Detect which cell encompasses the target text, then output its (x, y) center coordinate. 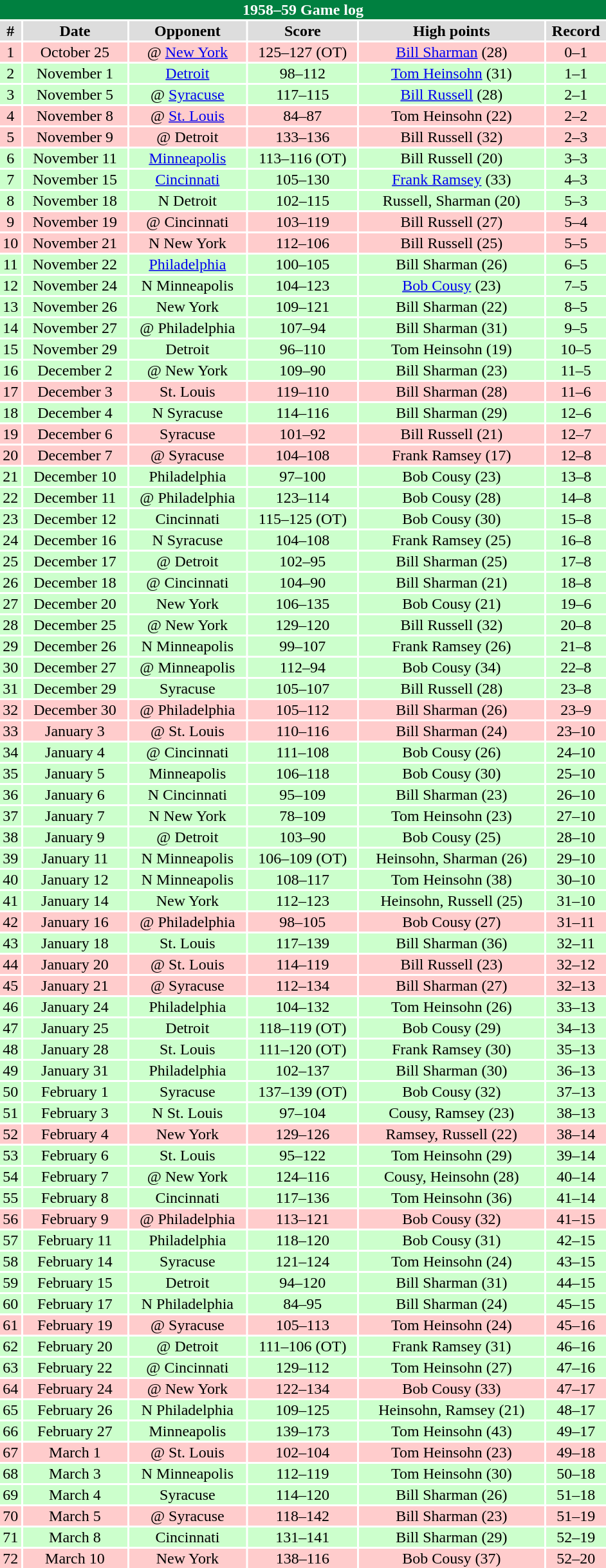
46 (10, 1007)
Bob Cousy (28) (452, 498)
70 (10, 1516)
103–90 (302, 837)
101–92 (302, 434)
30 (10, 667)
Bill Russell (23) (452, 964)
112–106 (302, 243)
97–104 (302, 1113)
14 (10, 328)
45–16 (576, 1325)
34–13 (576, 1028)
8–5 (576, 307)
39–14 (576, 1155)
59 (10, 1283)
111–106 (OT) (302, 1346)
13–8 (576, 476)
48–17 (576, 1410)
42 (10, 922)
November 27 (75, 328)
Bill Russell (27) (452, 222)
January 14 (75, 901)
37 (10, 816)
51 (10, 1113)
November 26 (75, 307)
65 (10, 1410)
25 (10, 561)
Cousy, Heinsohn (28) (452, 1176)
122–134 (302, 1389)
December 10 (75, 476)
108–117 (302, 879)
November 29 (75, 349)
61 (10, 1325)
129–120 (302, 625)
119–110 (302, 392)
125–127 (OT) (302, 52)
35–13 (576, 1049)
129–126 (302, 1134)
2–3 (576, 137)
118–142 (302, 1516)
95–122 (302, 1155)
96–110 (302, 349)
112–123 (302, 901)
16 (10, 370)
138–116 (302, 1558)
January 9 (75, 837)
57 (10, 1240)
3 (10, 95)
52–20 (576, 1558)
117–136 (302, 1198)
32–13 (576, 986)
20 (10, 455)
29–10 (576, 858)
105–113 (302, 1325)
84–87 (302, 116)
5–3 (576, 201)
6–5 (576, 264)
69 (10, 1495)
131–141 (302, 1537)
November 18 (75, 201)
78–109 (302, 816)
104–132 (302, 1007)
12–6 (576, 413)
23–10 (576, 731)
106–135 (302, 604)
51–19 (576, 1516)
November 11 (75, 158)
13 (10, 307)
March 1 (75, 1452)
51–18 (576, 1495)
January 25 (75, 1028)
1–1 (576, 73)
21 (10, 476)
105–107 (302, 689)
Tom Heinsohn (38) (452, 879)
December 17 (75, 561)
Bob Cousy (25) (452, 837)
Date (75, 31)
106–118 (302, 773)
45–15 (576, 1304)
December 26 (75, 646)
December 3 (75, 392)
5 (10, 137)
January 12 (75, 879)
11–6 (576, 392)
41–15 (576, 1219)
99–107 (302, 646)
31 (10, 689)
December 27 (75, 667)
High points (452, 31)
26–10 (576, 795)
67 (10, 1452)
24–10 (576, 752)
November 22 (75, 264)
March 3 (75, 1473)
Bob Cousy (29) (452, 1028)
71 (10, 1537)
49–18 (576, 1452)
March 5 (75, 1516)
46–16 (576, 1346)
Tom Heinsohn (26) (452, 1007)
63 (10, 1367)
March 4 (75, 1495)
Bill Sharman (21) (452, 582)
January 21 (75, 986)
94–120 (302, 1283)
11–5 (576, 370)
January 3 (75, 731)
February 27 (75, 1431)
12–7 (576, 434)
117–139 (302, 943)
37–13 (576, 1092)
109–125 (302, 1410)
Frank Ramsey (25) (452, 540)
December 6 (75, 434)
133–136 (302, 137)
111–108 (302, 752)
Tom Heinsohn (43) (452, 1431)
November 19 (75, 222)
49 (10, 1070)
21–8 (576, 646)
Bob Cousy (37) (452, 1558)
39 (10, 858)
November 21 (75, 243)
24 (10, 540)
12 (10, 285)
February 17 (75, 1304)
Tom Heinsohn (31) (452, 73)
44 (10, 964)
139–173 (302, 1431)
Frank Ramsey (26) (452, 646)
@ Minneapolis (187, 667)
54 (10, 1176)
112–134 (302, 986)
40 (10, 879)
December 25 (75, 625)
98–105 (302, 922)
February 11 (75, 1240)
January 5 (75, 773)
February 20 (75, 1346)
January 7 (75, 816)
Tom Heinsohn (29) (452, 1155)
23–8 (576, 689)
December 16 (75, 540)
36–13 (576, 1070)
January 31 (75, 1070)
6 (10, 158)
February 4 (75, 1134)
124–116 (302, 1176)
28 (10, 625)
25–10 (576, 773)
129–112 (302, 1367)
January 4 (75, 752)
9–5 (576, 328)
N Cincinnati (187, 795)
38–13 (576, 1113)
104–90 (302, 582)
October 25 (75, 52)
49–17 (576, 1431)
Ramsey, Russell (22) (452, 1134)
January 6 (75, 795)
52–19 (576, 1537)
52 (10, 1134)
Heinsohn, Russell (25) (452, 901)
February 26 (75, 1410)
January 28 (75, 1049)
109–90 (302, 370)
102–137 (302, 1070)
68 (10, 1473)
114–116 (302, 413)
22 (10, 498)
48 (10, 1049)
118–119 (OT) (302, 1028)
104–123 (302, 285)
18–8 (576, 582)
2–1 (576, 95)
# (10, 31)
January 16 (75, 922)
February 6 (75, 1155)
N Detroit (187, 201)
Heinsohn, Ramsey (21) (452, 1410)
20–8 (576, 625)
64 (10, 1389)
72 (10, 1558)
47 (10, 1028)
84–95 (302, 1304)
107–94 (302, 328)
November 9 (75, 137)
10 (10, 243)
Tom Heinsohn (19) (452, 349)
97–100 (302, 476)
Record (576, 31)
41–14 (576, 1198)
Bob Cousy (31) (452, 1240)
Bob Cousy (21) (452, 604)
50–18 (576, 1473)
114–120 (302, 1495)
100–105 (302, 264)
19 (10, 434)
112–94 (302, 667)
December 12 (75, 519)
38–14 (576, 1134)
30–10 (576, 879)
98–112 (302, 73)
105–112 (302, 710)
118–120 (302, 1240)
113–116 (OT) (302, 158)
Cousy, Ramsey (23) (452, 1113)
19–6 (576, 604)
Bill Sharman (30) (452, 1070)
Score (302, 31)
November 5 (75, 95)
40–14 (576, 1176)
26 (10, 582)
Bob Cousy (34) (452, 667)
2 (10, 73)
102–115 (302, 201)
15 (10, 349)
N St. Louis (187, 1113)
56 (10, 1219)
23–9 (576, 710)
Bill Sharman (25) (452, 561)
Bob Cousy (33) (452, 1389)
Bill Russell (21) (452, 434)
10–5 (576, 349)
38 (10, 837)
14–8 (576, 498)
9 (10, 222)
4 (10, 116)
111–120 (OT) (302, 1049)
29 (10, 646)
January 11 (75, 858)
March 10 (75, 1558)
55 (10, 1198)
12–8 (576, 455)
1 (10, 52)
28–10 (576, 837)
43 (10, 943)
15–8 (576, 519)
33–13 (576, 1007)
117–115 (302, 95)
February 19 (75, 1325)
32–11 (576, 943)
95–109 (302, 795)
Tom Heinsohn (27) (452, 1367)
February 14 (75, 1261)
Tom Heinsohn (30) (452, 1473)
102–104 (302, 1452)
November 15 (75, 179)
Bill Sharman (27) (452, 986)
February 1 (75, 1092)
47–17 (576, 1389)
8 (10, 201)
2–2 (576, 116)
December 30 (75, 710)
Tom Heinsohn (22) (452, 116)
50 (10, 1092)
Frank Ramsey (31) (452, 1346)
137–139 (OT) (302, 1092)
42–15 (576, 1240)
Bob Cousy (27) (452, 922)
44–15 (576, 1283)
17–8 (576, 561)
Heinsohn, Sharman (26) (452, 858)
11 (10, 264)
0–1 (576, 52)
27–10 (576, 816)
Bill Russell (20) (452, 158)
16–8 (576, 540)
110–116 (302, 731)
66 (10, 1431)
December 20 (75, 604)
November 8 (75, 116)
102–95 (302, 561)
34 (10, 752)
32 (10, 710)
32–12 (576, 964)
41 (10, 901)
58 (10, 1261)
January 18 (75, 943)
35 (10, 773)
Bob Cousy (26) (452, 752)
121–124 (302, 1261)
December 11 (75, 498)
February 22 (75, 1367)
January 24 (75, 1007)
5–5 (576, 243)
Tom Heinsohn (36) (452, 1198)
31–11 (576, 922)
62 (10, 1346)
43–15 (576, 1261)
18 (10, 413)
Bill Sharman (36) (452, 943)
103–119 (302, 222)
123–114 (302, 498)
March 8 (75, 1537)
Frank Ramsey (17) (452, 455)
February 3 (75, 1113)
36 (10, 795)
Frank Ramsey (30) (452, 1049)
Opponent (187, 31)
53 (10, 1155)
December 2 (75, 370)
17 (10, 392)
113–121 (302, 1219)
January 20 (75, 964)
February 7 (75, 1176)
112–119 (302, 1473)
February 15 (75, 1283)
105–130 (302, 179)
Frank Ramsey (33) (452, 179)
1958–59 Game log (303, 10)
115–125 (OT) (302, 519)
7–5 (576, 285)
3–3 (576, 158)
Bill Sharman (22) (452, 307)
109–121 (302, 307)
47–16 (576, 1367)
February 9 (75, 1219)
31–10 (576, 901)
7 (10, 179)
Russell, Sharman (20) (452, 201)
5–4 (576, 222)
106–109 (OT) (302, 858)
Bill Russell (25) (452, 243)
114–119 (302, 964)
December 18 (75, 582)
December 7 (75, 455)
45 (10, 986)
33 (10, 731)
23 (10, 519)
November 1 (75, 73)
November 24 (75, 285)
22–8 (576, 667)
27 (10, 604)
4–3 (576, 179)
60 (10, 1304)
February 8 (75, 1198)
February 24 (75, 1389)
December 29 (75, 689)
December 4 (75, 413)
